Extract the (x, y) coordinate from the center of the cell holding the provided text.  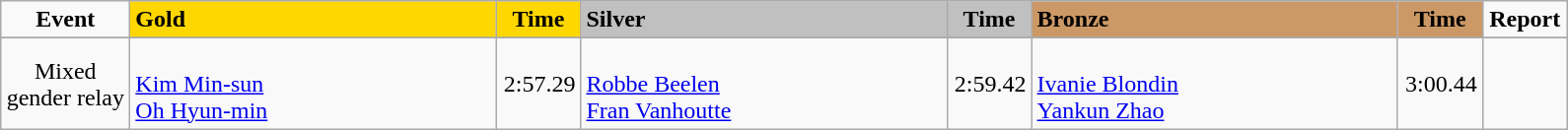
Bronze (1215, 20)
Silver (763, 20)
3:00.44 (1440, 84)
Kim Min-sunOh Hyun-min (314, 84)
Ivanie BlondinYankun Zhao (1215, 84)
2:57.29 (538, 84)
Event (65, 20)
Gold (314, 20)
2:59.42 (989, 84)
Robbe BeelenFran Vanhoutte (763, 84)
Mixed gender relay (65, 84)
Report (1525, 20)
